Return the (x, y) coordinate for the center point of the cell that contains the specified text.  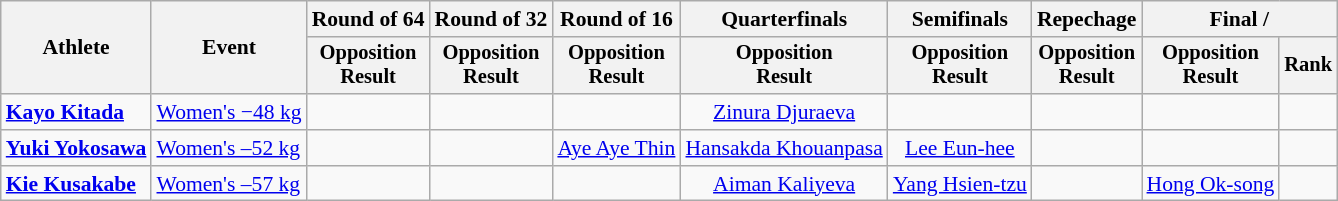
Women's −48 kg (228, 112)
Aye Aye Thin (616, 148)
Final / (1240, 19)
Zinura Djuraeva (784, 112)
Rank (1308, 66)
Round of 16 (616, 19)
Semifinals (960, 19)
Repechage (1087, 19)
Round of 32 (490, 19)
Hansakda Khouanpasa (784, 148)
Quarterfinals (784, 19)
Kayo Kitada (76, 112)
Athlete (76, 48)
Women's –52 kg (228, 148)
Round of 64 (368, 19)
Event (228, 48)
Lee Eun-hee (960, 148)
Yuki Yokosawa (76, 148)
